Pinpoint the cell where the given text exists, returning its (x, y) midpoint coordinate. 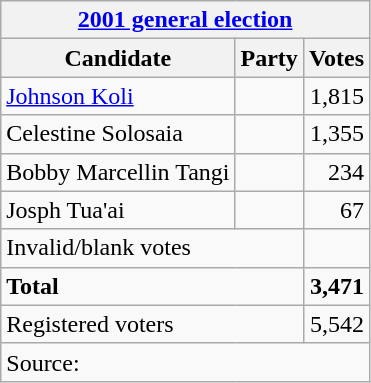
2001 general election (186, 20)
Party (269, 58)
Josph Tua'ai (118, 210)
1,815 (336, 96)
Total (152, 286)
234 (336, 172)
Candidate (118, 58)
5,542 (336, 324)
Celestine Solosaia (118, 134)
Registered voters (152, 324)
67 (336, 210)
Votes (336, 58)
Johnson Koli (118, 96)
Source: (186, 362)
Bobby Marcellin Tangi (118, 172)
1,355 (336, 134)
3,471 (336, 286)
Invalid/blank votes (152, 248)
